From the cell containing the given text, extract its center point as (X, Y) coordinate. 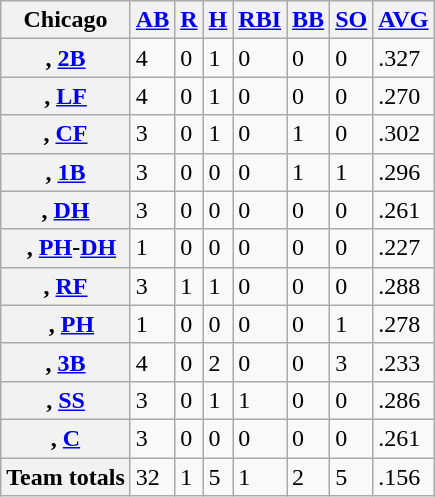
, PH (66, 324)
, C (66, 438)
.302 (404, 134)
Chicago (66, 20)
.156 (404, 477)
, 1B (66, 172)
, DH (66, 210)
, 2B (66, 58)
SO (352, 20)
.227 (404, 248)
.327 (404, 58)
.286 (404, 400)
, CF (66, 134)
.288 (404, 286)
H (218, 20)
.270 (404, 96)
, RF (66, 286)
.233 (404, 362)
.296 (404, 172)
R (189, 20)
AB (152, 20)
AVG (404, 20)
BB (308, 20)
.278 (404, 324)
, SS (66, 400)
Team totals (66, 477)
, PH-DH (66, 248)
RBI (260, 20)
, LF (66, 96)
32 (152, 477)
, 3B (66, 362)
